Locate the cell with the specified text and output its [X, Y] center coordinate. 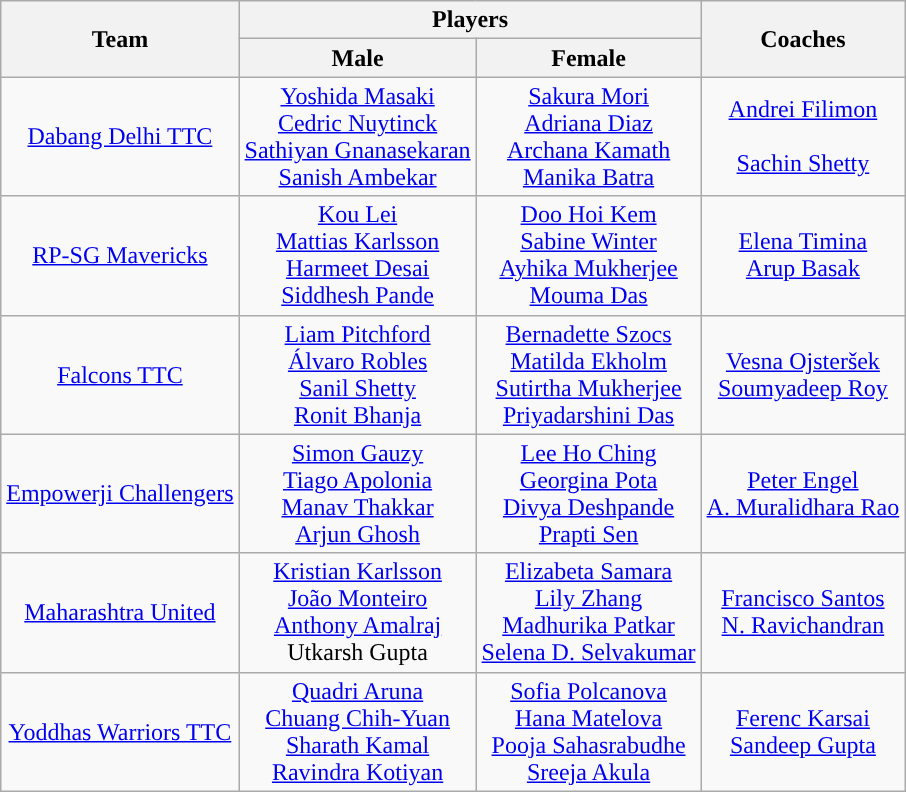
Bernadette Szocs Matilda Ekholm Sutirtha Mukherjee Priyadarshini Das [588, 374]
Dabang Delhi TTC [120, 136]
Ferenc Karsai Sandeep Gupta [803, 732]
Francisco Santos N. Ravichandran [803, 612]
Liam Pitchford Álvaro Robles Sanil Shetty Ronit Bhanja [358, 374]
Simon Gauzy Tiago Apolonia Manav Thakkar Arjun Ghosh [358, 494]
Lee Ho Ching Georgina Pota Divya Deshpande Prapti Sen [588, 494]
Elizabeta Samara Lily Zhang Madhurika Patkar Selena D. Selvakumar [588, 612]
Yoddhas Warriors TTC [120, 732]
Male [358, 58]
RP-SG Mavericks [120, 256]
Coaches [803, 39]
Yoshida Masaki Cedric Nuytinck Sathiyan Gnanasekaran Sanish Ambekar [358, 136]
Players [470, 20]
Female [588, 58]
Peter Engel A. Muralidhara Rao [803, 494]
Kou Lei Mattias Karlsson Harmeet Desai Siddhesh Pande [358, 256]
Team [120, 39]
Quadri Aruna Chuang Chih-Yuan Sharath Kamal Ravindra Kotiyan [358, 732]
Doo Hoi Kem Sabine Winter Ayhika Mukherjee Mouma Das [588, 256]
Vesna Ojsteršek Soumyadeep Roy [803, 374]
Falcons TTC [120, 374]
Sofia Polcanova Hana Matelova Pooja Sahasrabudhe Sreeja Akula [588, 732]
Andrei Filimon Sachin Shetty [803, 136]
Empowerji Challengers [120, 494]
Elena Timina Arup Basak [803, 256]
Maharashtra United [120, 612]
Kristian Karlsson João Monteiro Anthony Amalraj Utkarsh Gupta [358, 612]
Sakura Mori Adriana Diaz Archana Kamath Manika Batra [588, 136]
